From the cell containing the given text, extract its center point as [X, Y] coordinate. 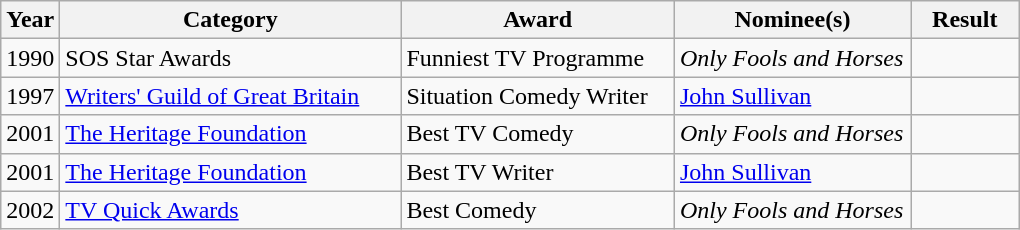
2002 [30, 210]
Nominee(s) [792, 20]
Funniest TV Programme [538, 58]
Category [230, 20]
Best Comedy [538, 210]
Result [964, 20]
Year [30, 20]
Best TV Comedy [538, 134]
Best TV Writer [538, 172]
Writers' Guild of Great Britain [230, 96]
SOS Star Awards [230, 58]
1997 [30, 96]
Award [538, 20]
TV Quick Awards [230, 210]
1990 [30, 58]
Situation Comedy Writer [538, 96]
